Capture the cell that displays the provided text and extract its [x, y] central coordinate. 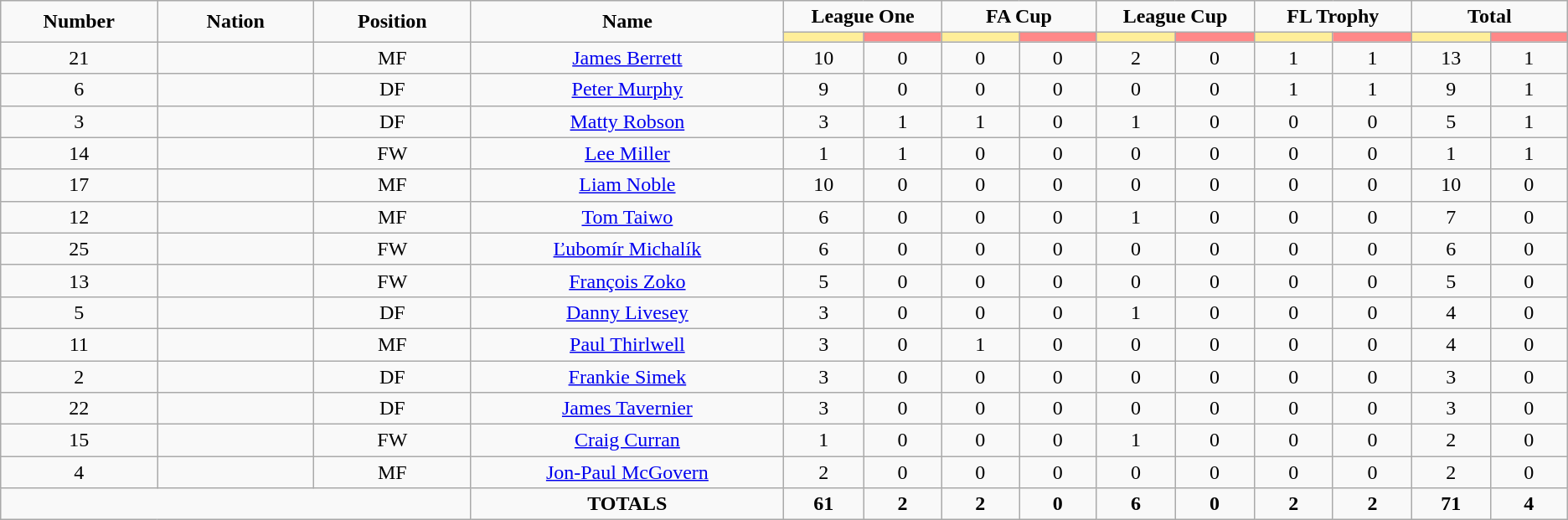
Frankie Simek [627, 376]
League Cup [1175, 17]
Matty Robson [627, 121]
7 [1451, 217]
Ľubomír Michalík [627, 249]
12 [79, 217]
Danny Livesey [627, 312]
TOTALS [627, 504]
Paul Thirlwell [627, 344]
Craig Curran [627, 440]
15 [79, 440]
Liam Noble [627, 185]
Number [79, 22]
22 [79, 409]
Jon-Paul McGovern [627, 472]
Lee Miller [627, 153]
Total [1489, 17]
François Zoko [627, 281]
25 [79, 249]
FL Trophy [1333, 17]
Peter Murphy [627, 90]
James Tavernier [627, 409]
11 [79, 344]
Tom Taiwo [627, 217]
21 [79, 58]
Position [392, 22]
James Berrett [627, 58]
61 [824, 504]
14 [79, 153]
League One [863, 17]
FA Cup [1019, 17]
Nation [236, 22]
Name [627, 22]
17 [79, 185]
71 [1451, 504]
